Detect which cell encompasses the target text, then output its (X, Y) center coordinate. 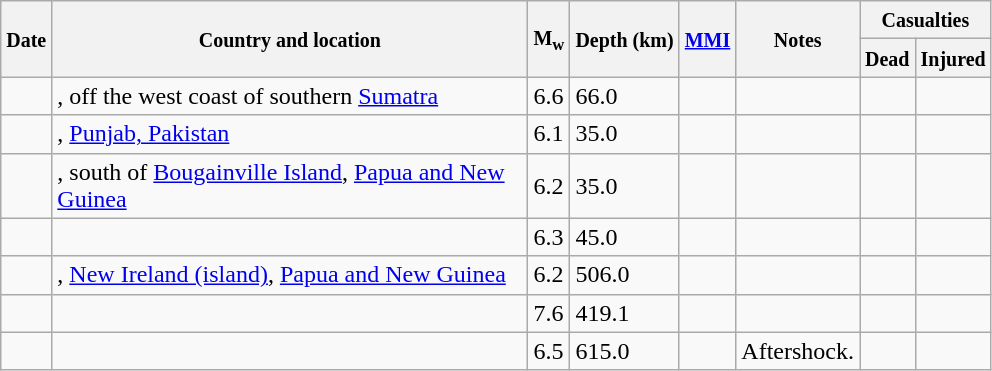
, New Ireland (island), Papua and New Guinea (290, 275)
, south of Bougainville Island, Papua and New Guinea (290, 186)
Country and location (290, 39)
Depth (km) (624, 39)
6.6 (549, 96)
506.0 (624, 275)
6.1 (549, 134)
6.3 (549, 237)
, off the west coast of southern Sumatra (290, 96)
Notes (798, 39)
45.0 (624, 237)
Mw (549, 39)
419.1 (624, 313)
6.5 (549, 351)
, Punjab, Pakistan (290, 134)
7.6 (549, 313)
Dead (888, 58)
Injured (953, 58)
MMI (708, 39)
615.0 (624, 351)
Casualties (926, 20)
66.0 (624, 96)
Aftershock. (798, 351)
Date (26, 39)
